Output the (x, y) coordinate of the center of the cell containing the given text.  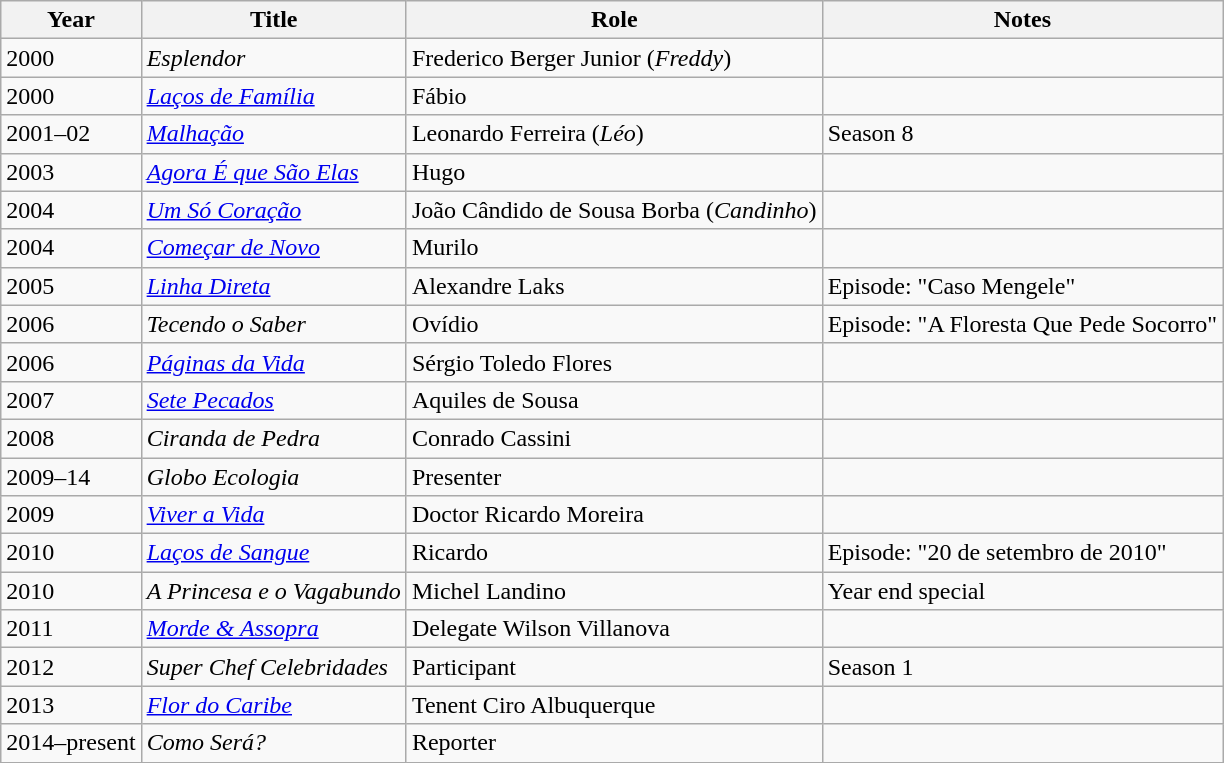
Year end special (1022, 591)
2009 (71, 515)
2003 (71, 172)
Michel Landino (614, 591)
Sete Pecados (274, 400)
Malhação (274, 134)
2005 (71, 286)
Aquiles de Sousa (614, 400)
Season 8 (1022, 134)
2012 (71, 667)
Hugo (614, 172)
Title (274, 20)
Alexandre Laks (614, 286)
Flor do Caribe (274, 705)
Fábio (614, 96)
Tecendo o Saber (274, 324)
Tenent Ciro Albuquerque (614, 705)
Linha Direta (274, 286)
Começar de Novo (274, 248)
Esplendor (274, 58)
2013 (71, 705)
Globo Ecologia (274, 477)
Ricardo (614, 553)
2008 (71, 438)
Year (71, 20)
Season 1 (1022, 667)
Frederico Berger Junior (Freddy) (614, 58)
Episode: "20 de setembro de 2010" (1022, 553)
2009–14 (71, 477)
Sérgio Toledo Flores (614, 362)
Doctor Ricardo Moreira (614, 515)
2011 (71, 629)
Episode: "A Floresta Que Pede Socorro" (1022, 324)
Delegate Wilson Villanova (614, 629)
Laços de Família (274, 96)
Um Só Coração (274, 210)
Super Chef Celebridades (274, 667)
Páginas da Vida (274, 362)
Participant (614, 667)
2007 (71, 400)
Laços de Sangue (274, 553)
2014–present (71, 743)
Presenter (614, 477)
João Cândido de Sousa Borba (Candinho) (614, 210)
Notes (1022, 20)
A Princesa e o Vagabundo (274, 591)
Como Será? (274, 743)
Leonardo Ferreira (Léo) (614, 134)
Viver a Vida (274, 515)
Murilo (614, 248)
Ovídio (614, 324)
2001–02 (71, 134)
Agora É que São Elas (274, 172)
Conrado Cassini (614, 438)
Role (614, 20)
Episode: "Caso Mengele" (1022, 286)
Morde & Assopra (274, 629)
Ciranda de Pedra (274, 438)
Reporter (614, 743)
